For the text-containing cell, return its midpoint in [x, y] coordinate format. 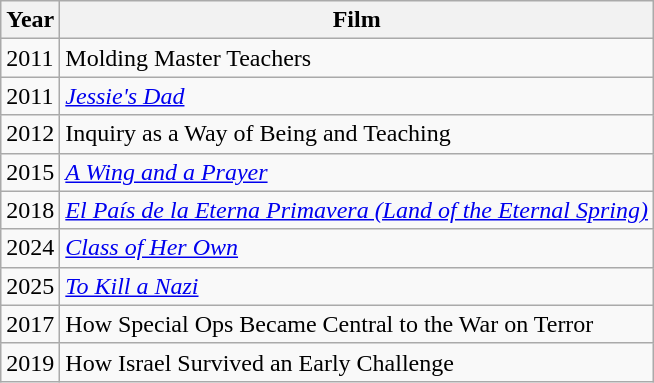
2024 [30, 248]
2012 [30, 134]
How Israel Survived an Early Challenge [357, 362]
Jessie's Dad [357, 96]
How Special Ops Became Central to the War on Terror [357, 324]
Year [30, 20]
Class of Her Own [357, 248]
2018 [30, 210]
A Wing and a Prayer [357, 172]
Film [357, 20]
2025 [30, 286]
El País de la Eterna Primavera (Land of the Eternal Spring) [357, 210]
2017 [30, 324]
Molding Master Teachers [357, 58]
Inquiry as a Way of Being and Teaching [357, 134]
2019 [30, 362]
To Kill a Nazi [357, 286]
2015 [30, 172]
